Determine the (X, Y) coordinate at the center of the cell enclosing the given text.  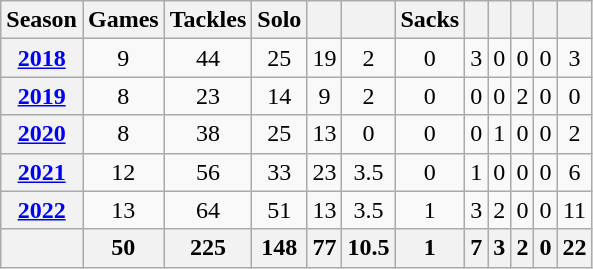
7 (476, 248)
2021 (42, 172)
Season (42, 20)
11 (574, 210)
51 (280, 210)
19 (324, 58)
2020 (42, 134)
77 (324, 248)
10.5 (368, 248)
22 (574, 248)
Sacks (430, 20)
33 (280, 172)
148 (280, 248)
56 (208, 172)
64 (208, 210)
2019 (42, 96)
50 (123, 248)
6 (574, 172)
225 (208, 248)
Tackles (208, 20)
2022 (42, 210)
Solo (280, 20)
38 (208, 134)
14 (280, 96)
Games (123, 20)
44 (208, 58)
12 (123, 172)
2018 (42, 58)
